Capture the cell that displays the provided text and extract its [x, y] central coordinate. 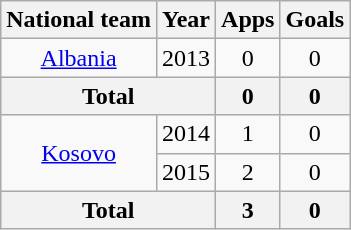
2 [248, 172]
Year [186, 20]
Albania [79, 58]
Goals [315, 20]
3 [248, 210]
1 [248, 134]
2014 [186, 134]
Kosovo [79, 153]
2015 [186, 172]
Apps [248, 20]
2013 [186, 58]
National team [79, 20]
